Return the (X, Y) coordinate for the center point of the cell that contains the specified text.  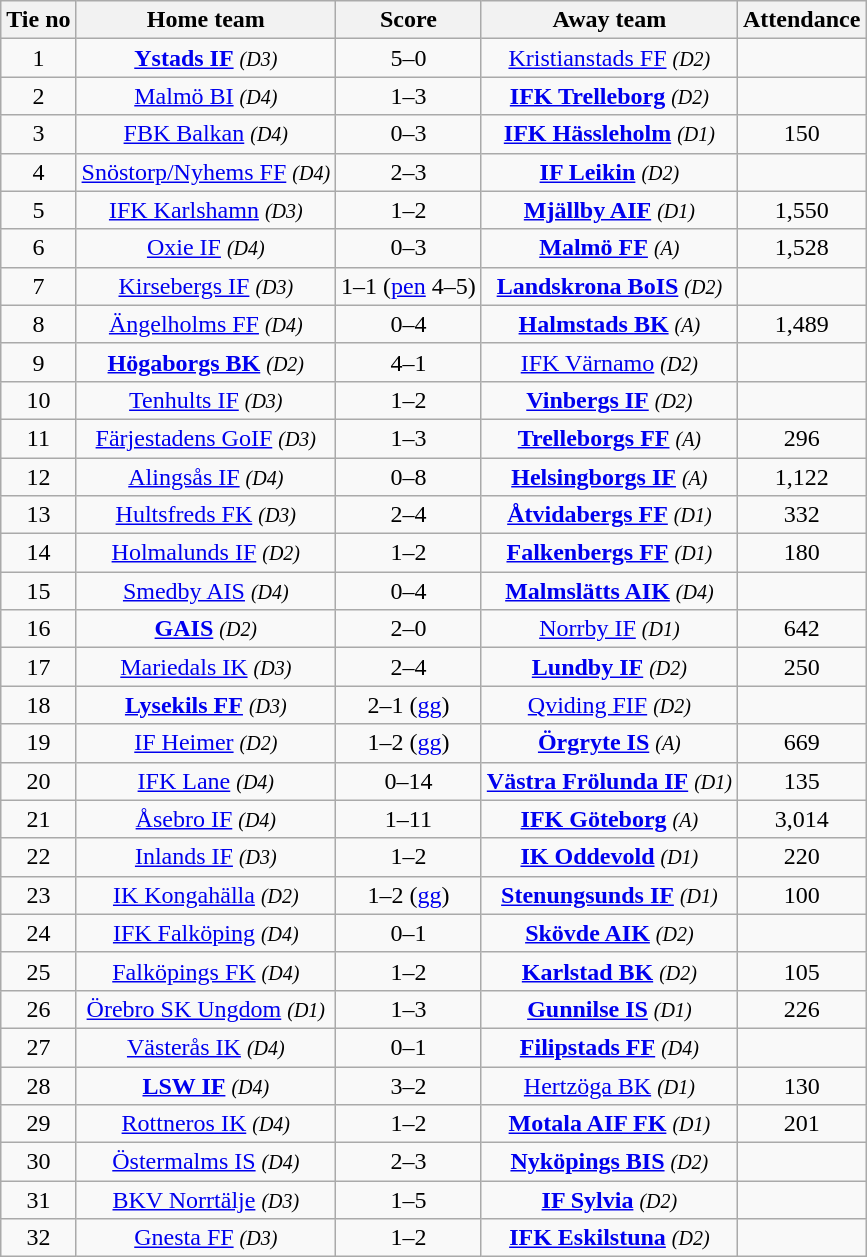
180 (801, 553)
23 (38, 895)
5 (38, 210)
Åsebro IF (D4) (206, 819)
100 (801, 895)
29 (38, 1124)
Falkenbergs FF (D1) (609, 553)
Ängelholms FF (D4) (206, 324)
Örebro SK Ungdom (D1) (206, 1009)
Karlstad BK (D2) (609, 971)
130 (801, 1085)
IFK Värnamo (D2) (609, 362)
Hultsfreds FK (D3) (206, 515)
Örgryte IS (A) (609, 743)
296 (801, 438)
16 (38, 629)
1,550 (801, 210)
IK Oddevold (D1) (609, 857)
135 (801, 781)
1,489 (801, 324)
Gnesta FF (D3) (206, 1238)
2 (38, 96)
31 (38, 1200)
IF Leikin (D2) (609, 172)
4 (38, 172)
Åtvidabergs FF (D1) (609, 515)
Away team (609, 20)
Stenungsunds IF (D1) (609, 895)
Tenhults IF (D3) (206, 400)
Landskrona BoIS (D2) (609, 286)
20 (38, 781)
6 (38, 248)
IFK Göteborg (A) (609, 819)
Ystads IF (D3) (206, 58)
IF Heimer (D2) (206, 743)
17 (38, 667)
1–5 (409, 1200)
Västerås IK (D4) (206, 1047)
8 (38, 324)
24 (38, 933)
Trelleborgs FF (A) (609, 438)
Helsingborgs IF (A) (609, 477)
Hertzöga BK (D1) (609, 1085)
Lundby IF (D2) (609, 667)
1,528 (801, 248)
201 (801, 1124)
7 (38, 286)
32 (38, 1238)
Västra Frölunda IF (D1) (609, 781)
Motala AIF FK (D1) (609, 1124)
Oxie IF (D4) (206, 248)
3 (38, 134)
1 (38, 58)
26 (38, 1009)
Alingsås IF (D4) (206, 477)
Mariedals IK (D3) (206, 667)
Nyköpings BIS (D2) (609, 1162)
12 (38, 477)
Malmö FF (A) (609, 248)
9 (38, 362)
IFK Karlshamn (D3) (206, 210)
4–1 (409, 362)
IF Sylvia (D2) (609, 1200)
28 (38, 1085)
250 (801, 667)
IFK Lane (D4) (206, 781)
10 (38, 400)
105 (801, 971)
IFK Hässleholm (D1) (609, 134)
2–0 (409, 629)
27 (38, 1047)
Filipstads FF (D4) (609, 1047)
150 (801, 134)
GAIS (D2) (206, 629)
30 (38, 1162)
Falköpings FK (D4) (206, 971)
0–8 (409, 477)
Högaborgs BK (D2) (206, 362)
IK Kongahälla (D2) (206, 895)
13 (38, 515)
IFK Eskilstuna (D2) (609, 1238)
Holmalunds IF (D2) (206, 553)
IFK Falköping (D4) (206, 933)
226 (801, 1009)
Halmstads BK (A) (609, 324)
Inlands IF (D3) (206, 857)
Rottneros IK (D4) (206, 1124)
21 (38, 819)
Skövde AIK (D2) (609, 933)
Norrby IF (D1) (609, 629)
Kirsebergs IF (D3) (206, 286)
642 (801, 629)
3,014 (801, 819)
25 (38, 971)
Vinbergs IF (D2) (609, 400)
2–1 (gg) (409, 705)
22 (38, 857)
Tie no (38, 20)
5–0 (409, 58)
3–2 (409, 1085)
Kristianstads FF (D2) (609, 58)
Malmslätts AIK (D4) (609, 591)
Gunnilse IS (D1) (609, 1009)
Östermalms IS (D4) (206, 1162)
Home team (206, 20)
669 (801, 743)
Lysekils FF (D3) (206, 705)
Snöstorp/Nyhems FF (D4) (206, 172)
IFK Trelleborg (D2) (609, 96)
Mjällby AIF (D1) (609, 210)
Attendance (801, 20)
FBK Balkan (D4) (206, 134)
15 (38, 591)
Malmö BI (D4) (206, 96)
Smedby AIS (D4) (206, 591)
1–11 (409, 819)
18 (38, 705)
BKV Norrtälje (D3) (206, 1200)
LSW IF (D4) (206, 1085)
0–14 (409, 781)
Qviding FIF (D2) (609, 705)
220 (801, 857)
332 (801, 515)
Score (409, 20)
Färjestadens GoIF (D3) (206, 438)
19 (38, 743)
14 (38, 553)
1–1 (pen 4–5) (409, 286)
1,122 (801, 477)
11 (38, 438)
